Identify which cell holds the provided text, then report its [X, Y] central coordinate. 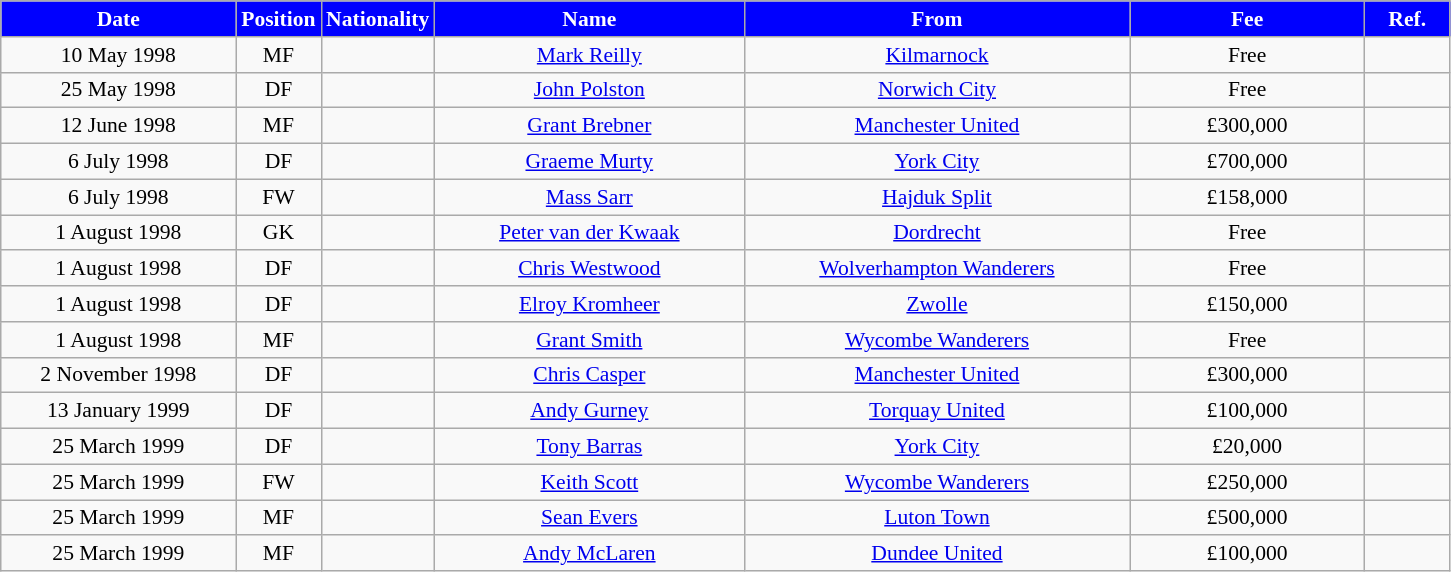
Date [118, 19]
Andy Gurney [589, 411]
Torquay United [936, 411]
10 May 1998 [118, 55]
Kilmarnock [936, 55]
£20,000 [1248, 447]
Mark Reilly [589, 55]
12 June 1998 [118, 126]
Nationality [378, 19]
Wolverhampton Wanderers [936, 269]
Tony Barras [589, 447]
13 January 1999 [118, 411]
Dundee United [936, 554]
£250,000 [1248, 482]
Mass Sarr [589, 197]
Hajduk Split [936, 197]
Norwich City [936, 90]
Keith Scott [589, 482]
Sean Evers [589, 518]
Dordrecht [936, 233]
Chris Westwood [589, 269]
Luton Town [936, 518]
Name [589, 19]
Ref. [1408, 19]
Position [278, 19]
Zwolle [936, 304]
£158,000 [1248, 197]
From [936, 19]
Elroy Kromheer [589, 304]
GK [278, 233]
Grant Brebner [589, 126]
2 November 1998 [118, 375]
John Polston [589, 90]
25 May 1998 [118, 90]
Peter van der Kwaak [589, 233]
£500,000 [1248, 518]
Fee [1248, 19]
Graeme Murty [589, 162]
£150,000 [1248, 304]
Andy McLaren [589, 554]
Chris Casper [589, 375]
£700,000 [1248, 162]
Grant Smith [589, 340]
